Pinpoint the cell where the given text exists, returning its [X, Y] midpoint coordinate. 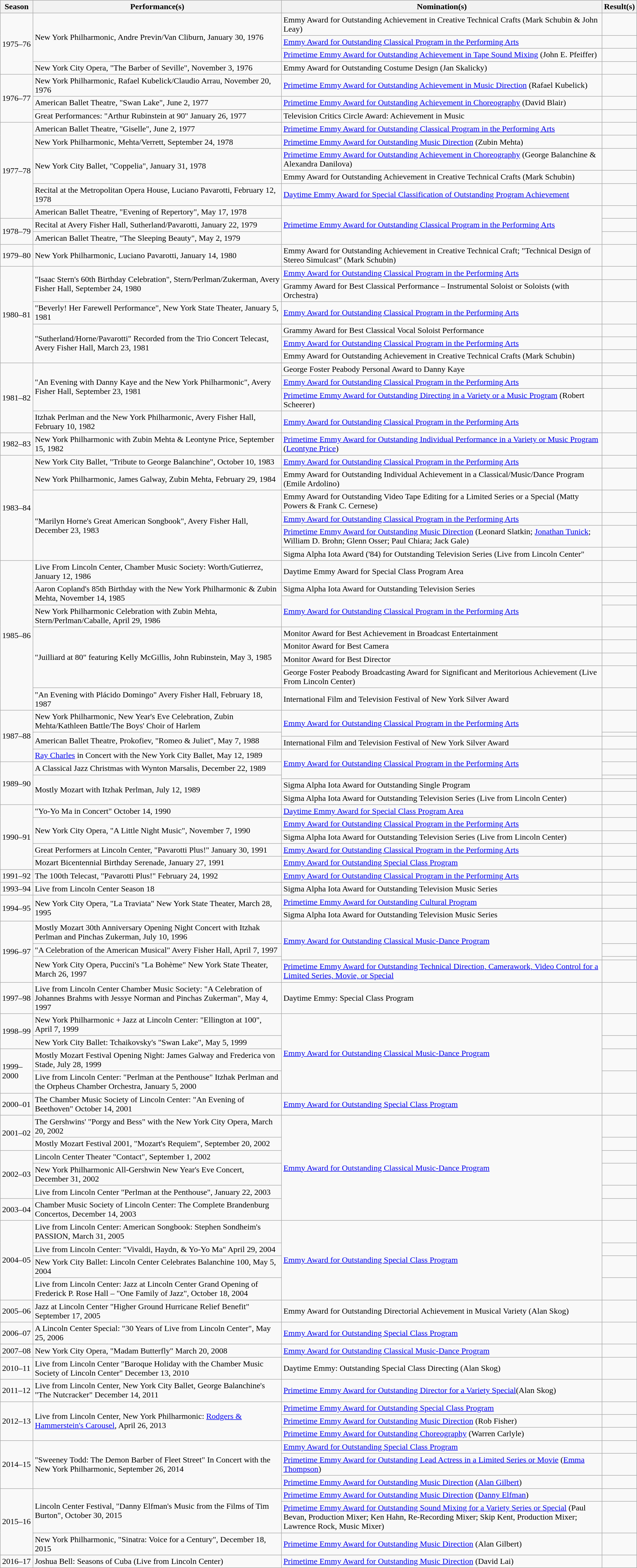
New York Philharmonic, New Year's Eve Celebration, Zubin Mehta/Kathleen Battle/The Boys' Choir of Harlem [157, 721]
New York Philharmonic with Zubin Mehta & Leontyne Price, September 15, 1982 [157, 444]
Primetime Emmy Award for Outstanding Directing in a Variety or a Music Program (Robert Scheerer) [442, 400]
Live from Lincoln Center, New York Philharmonic: Rodgers & Hammerstein's Carousel, April 26, 2013 [157, 1421]
Recital at the Metropolitan Opera House, Luciano Pavarotti, February 12, 1978 [157, 194]
"Marilyn Horne's Great American Songbook", Avery Fisher Hall, December 23, 1983 [157, 525]
Primetime Emmy Award for Outstanding Choreography (Warren Carlyle) [442, 1434]
1977–78 [17, 170]
Primetime Emmy Award for Outstanding Director for a Variety Special(Alan Skog) [442, 1391]
Joshua Bell: Seasons of Cuba (Live from Lincoln Center) [157, 1562]
Primetime Emmy Award for Outstanding Achievement in Choreography (David Blair) [442, 103]
New York City Opera, "The Barber of Seville", November 3, 1976 [157, 68]
Primetime Emmy Award for Outstanding Music Direction (Rob Fisher) [442, 1421]
"Isaac Stern's 60th Birthday Celebration", Stern/Perlman/Zukerman, Avery Fisher Hall, September 24, 1980 [157, 284]
Performance(s) [157, 7]
Lincoln Center Theater "Contact", September 1, 2002 [157, 1157]
1978–79 [17, 232]
Sigma Alpha Iota Award for Outstanding Television Series [442, 589]
New York City Ballet: Tchaikovsky's "Swan Lake", May 5, 1999 [157, 1042]
New York City Opera, Puccini's "La Bohème" New York State Theater, March 26, 1997 [157, 969]
2014–15 [17, 1464]
The Chamber Music Society of Lincoln Center: "An Evening of Beethoven" October 14, 2001 [157, 1104]
Emmy Award for Outstanding Costume Design (Jan Skalicky) [442, 68]
1983–84 [17, 507]
Season [17, 7]
New York Philharmonic, James Galway, Zubin Mehta, February 29, 1984 [157, 479]
2005–06 [17, 1311]
"A Celebration of the American Musical" Avery Fisher Hall, April 7, 1997 [157, 950]
Live from Lincoln Center "Perlman at the Penthouse", January 22, 2003 [157, 1192]
A Classical Jazz Christmas with Wynton Marsalis, December 22, 1989 [157, 769]
1989–90 [17, 783]
Result(s) [619, 7]
Monitor Award for Best Achievement in Broadcast Entertainment [442, 633]
Primetime Emmy Award for Outstanding Achievement in Choreography (George Balanchine & Alexandra Danilova) [442, 159]
Primetime Emmy Award for Outstanding Achievement in Tape Sound Mixing (John E. Pfeiffer) [442, 55]
1979–80 [17, 255]
"Beverly! Her Farewell Performance", New York State Theater, January 5, 1981 [157, 313]
Emmy Award for Outstanding Individual Achievement in a Classical/Music/Dance Program (Emile Ardolino) [442, 479]
2012–13 [17, 1421]
Primetime Emmy Award for Outstanding Special Class Program [442, 1408]
Primetime Emmy Award for Outstanding Achievement in Music Direction (Rafael Kubelick) [442, 85]
New York City Ballet: Lincoln Center Celebrates Balanchine 100, May 5, 2004 [157, 1267]
Grammy Award for Best Classical Performance – Instrumental Soloist or Soloists (with Orchestra) [442, 291]
Great Performances: "Arthur Rubinstein at 90" January 26, 1977 [157, 116]
"An Evening with Danny Kaye and the New York Philharmonic", Avery Fisher Hall, September 23, 1981 [157, 387]
2011–12 [17, 1391]
Live from Lincoln Center, New York City Ballet, George Balanchine's "The Nutcracker" December 14, 2011 [157, 1391]
"Yo-Yo Ma in Concert" October 14, 1990 [157, 811]
Primetime Emmy Award for Outstanding Music Direction (Leonard Slatkin; Jonathan Tunick; William D. Brohn; Glenn Osser; Paul Chiara; Jack Gale) [442, 537]
Emmy Award for Outstanding Achievement in Creative Technical Craft; "Technical Design of Stereo Simulcast" (Mark Schubin) [442, 255]
Monitor Award for Best Camera [442, 646]
1982–83 [17, 444]
Daytime Emmy: Special Class Program [442, 998]
Primetime Emmy Award for Outstanding Music Direction (David Lai) [442, 1562]
Primetime Emmy Award for Outstanding Technical Direction, Camerawork, Video Control for a Limited Series, Movie, or Special [442, 971]
Lincoln Center Festival, "Danny Elfman's Music from the Films of Tim Burton", October 30, 2015 [157, 1510]
Primetime Emmy Award for Outstanding Music Direction (Danny Elfman) [442, 1495]
Mozart Bicentennial Birthday Serenade, January 27, 1991 [157, 863]
2002–03 [17, 1174]
Live from Lincoln Center: Jazz at Lincoln Center Grand Opening of Frederick P. Rose Hall – "One Family of Jazz", October 18, 2004 [157, 1289]
Aaron Copland's 85th Birthday with the New York Philharmonic & Zubin Mehta, November 14, 1985 [157, 594]
2016–17 [17, 1562]
The Gershwins' "Porgy and Bess" with the New York City Opera, March 20, 2002 [157, 1126]
Jazz at Lincoln Center "Higher Ground Hurricane Relief Benefit" September 17, 2005 [157, 1311]
1975–76 [17, 44]
Emmy Award for Outstanding Directorial Achievement in Musical Variety (Alan Skog) [442, 1311]
1994–95 [17, 908]
Primetime Emmy Award for Outstanding Individual Performance in a Variety or Music Program (Leontyne Price) [442, 444]
George Foster Peabody Personal Award to Danny Kaye [442, 369]
New York City Opera, "La Traviata" New York State Theater, March 28, 1995 [157, 908]
American Ballet Theatre, "Swan Lake", June 2, 1977 [157, 103]
Daytime Emmy: Outstanding Special Class Directing (Alan Skog) [442, 1368]
Chamber Music Society of Lincoln Center: The Complete Brandenburg Concertos, December 14, 2003 [157, 1209]
Mostly Mozart Festival Opening Night: James Galway and Frederica von Stade, July 28, 1999 [157, 1060]
The 100th Telecast, "Pavarotti Plus!" February 24, 1992 [157, 876]
American Ballet Theatre, "The Sleeping Beauty", May 2, 1979 [157, 238]
Grammy Award for Best Classical Vocal Soloist Performance [442, 330]
Sigma Alpha Iota Award ('84) for Outstanding Television Series (Live from Lincoln Center" [442, 554]
2010–11 [17, 1368]
New York Philharmonic, Mehta/Verrett, September 24, 1978 [157, 142]
New York City Opera, "Madam Butterfly" March 20, 2008 [157, 1351]
Live from Lincoln Center Chamber Music Society: "A Celebration of Johannes Brahms with Jessye Norman and Pinchas Zukerman", May 4, 1997 [157, 998]
New York City Ballet, "Coppelia", January 31, 1978 [157, 165]
Daytime Emmy Award for Special Classification of Outstanding Program Achievement [442, 194]
2004–05 [17, 1260]
New York Philharmonic, Andre Previn/Van Cliburn, January 30, 1976 [157, 37]
A Lincoln Center Special: "30 Years of Live from Lincoln Center", May 25, 2006 [157, 1333]
Live from Lincoln Center: "Perlman at the Penthouse" Itzhak Perlman and the Orpheus Chamber Orchestra, January 5, 2000 [157, 1082]
New York Philharmonic All-Gershwin New Year's Eve Concert, December 31, 2002 [157, 1174]
American Ballet Theatre, Prokofiev, "Romeo & Juliet", May 7, 1988 [157, 740]
Live From Lincoln Center, Chamber Music Society: Worth/Gutierrez, January 12, 1986 [157, 571]
New York City Ballet, "Tribute to George Balanchine", October 10, 1983 [157, 461]
Television Critics Circle Award: Achievement in Music [442, 116]
Great Performers at Lincoln Center, "Pavarotti Plus!" January 30, 1991 [157, 850]
New York Philharmonic Celebration with Zubin Mehta, Stern/Perlman/Caballe, April 29, 1986 [157, 616]
1976–77 [17, 98]
Sigma Alpha Iota Award for Outstanding Single Program [442, 785]
George Foster Peabody Broadcasting Award for Significant and Meritorious Achievement (Live From Lincoln Center) [442, 677]
American Ballet Theatre, "Evening of Repertory", May 17, 1978 [157, 212]
2000–01 [17, 1104]
1997–98 [17, 998]
1999–2000 [17, 1071]
Mostly Mozart 30th Anniversary Opening Night Concert with Itzhak Perlman and Pinchas Zukerman, July 10, 1996 [157, 932]
1998–99 [17, 1031]
Emmy Award for Outstanding Video Tape Editing for a Limited Series or a Special (Matty Powers & Frank C. Cernese) [442, 501]
Primetime Emmy Award for Outstanding Music Direction (Zubin Mehta) [442, 142]
Mostly Mozart with Itzhak Perlman, July 12, 1989 [157, 790]
1981–82 [17, 398]
Live from Lincoln Center: American Songbook: Stephen Sondheim's PASSION, March 31, 2005 [157, 1231]
New York Philharmonic + Jazz at Lincoln Center: "Ellington at 100", April 7, 1999 [157, 1025]
2001–02 [17, 1133]
2006–07 [17, 1333]
Live from Lincoln Center: "Vivaldi, Haydn, & Yo-Yo Ma" April 29, 2004 [157, 1249]
Primetime Emmy Award for Outstanding Cultural Program [442, 902]
New York Philharmonic, "Sinatra: Voice for a Century", December 18, 2015 [157, 1544]
2015–16 [17, 1521]
Monitor Award for Best Director [442, 659]
New York Philharmonic, Luciano Pavarotti, January 14, 1980 [157, 255]
1985–86 [17, 635]
Emmy Award for Outstanding Achievement in Creative Technical Crafts (Mark Schubin & John Leay) [442, 25]
1980–81 [17, 315]
"An Evening with Plácido Domingo" Avery Fisher Hall, February 18, 1987 [157, 699]
"Juilliard at 80" featuring Kelly McGillis, John Rubinstein, May 3, 1985 [157, 657]
New York Philharmonic, Rafael Kubelick/Claudio Arrau, November 20, 1976 [157, 85]
Primetime Emmy Award for Outstanding Lead Actress in a Limited Series or Movie (Emma Thompson) [442, 1464]
"Sutherland/Horne/Pavarotti" Recorded from the Trio Concert Telecast, Avery Fisher Hall, March 23, 1981 [157, 343]
1990–91 [17, 837]
Ray Charles in Concert with the New York City Ballet, May 12, 1989 [157, 756]
1993–94 [17, 889]
Itzhak Perlman and the New York Philharmonic, Avery Fisher Hall, February 10, 1982 [157, 422]
Nomination(s) [442, 7]
Live from Lincoln Center Season 18 [157, 889]
Recital at Avery Fisher Hall, Sutherland/Pavarotti, January 22, 1979 [157, 225]
Mostly Mozart Festival 2001, "Mozart's Requiem", September 20, 2002 [157, 1144]
American Ballet Theatre, "Giselle", June 2, 1977 [157, 129]
Live from Lincoln Center "Baroque Holiday with the Chamber Music Society of Lincoln Center" December 13, 2010 [157, 1368]
"Sweeney Todd: The Demon Barber of Fleet Street" In Concert with the New York Philharmonic, September 26, 2014 [157, 1464]
2003–04 [17, 1209]
New York City Opera, "A Little Night Music", November 7, 1990 [157, 830]
1991–92 [17, 876]
2007–08 [17, 1351]
1987–88 [17, 736]
1996–97 [17, 951]
